Scan for the cell matching the given text and deliver its [x, y] coordinate at center. 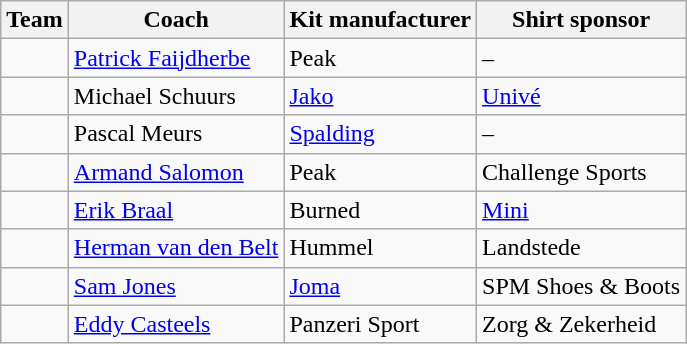
Kit manufacturer [380, 20]
Michael Schuurs [176, 96]
Coach [176, 20]
Pascal Meurs [176, 134]
Univé [582, 96]
Burned [380, 210]
Patrick Faijdherbe [176, 58]
Herman van den Belt [176, 248]
Shirt sponsor [582, 20]
Erik Braal [176, 210]
Armand Salomon [176, 172]
Spalding [380, 134]
Eddy Casteels [176, 324]
Challenge Sports [582, 172]
Sam Jones [176, 286]
Landstede [582, 248]
Zorg & Zekerheid [582, 324]
SPM Shoes & Boots [582, 286]
Mini [582, 210]
Jako [380, 96]
Joma [380, 286]
Hummel [380, 248]
Team [35, 20]
Panzeri Sport [380, 324]
